Output the [x, y] coordinate of the center of the cell containing the given text.  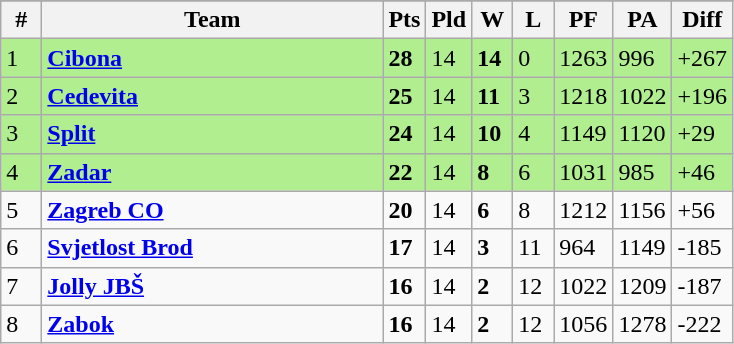
1120 [642, 134]
+196 [702, 96]
17 [404, 248]
PF [584, 20]
5 [22, 210]
-187 [702, 286]
1209 [642, 286]
964 [584, 248]
Cedevita [212, 96]
+56 [702, 210]
1056 [584, 324]
1218 [584, 96]
1212 [584, 210]
7 [22, 286]
Zagreb CO [212, 210]
10 [492, 134]
+267 [702, 58]
Zabok [212, 324]
985 [642, 172]
Diff [702, 20]
Svjetlost Brod [212, 248]
1 [22, 58]
L [534, 20]
Pts [404, 20]
Jolly JBŠ [212, 286]
Team [212, 20]
0 [534, 58]
996 [642, 58]
+29 [702, 134]
1263 [584, 58]
# [22, 20]
-222 [702, 324]
1031 [584, 172]
Split [212, 134]
1278 [642, 324]
Pld [449, 20]
22 [404, 172]
24 [404, 134]
1156 [642, 210]
W [492, 20]
Cibona [212, 58]
28 [404, 58]
20 [404, 210]
PA [642, 20]
+46 [702, 172]
Zadar [212, 172]
-185 [702, 248]
25 [404, 96]
